Locate the cell with the specified text and output its (X, Y) center coordinate. 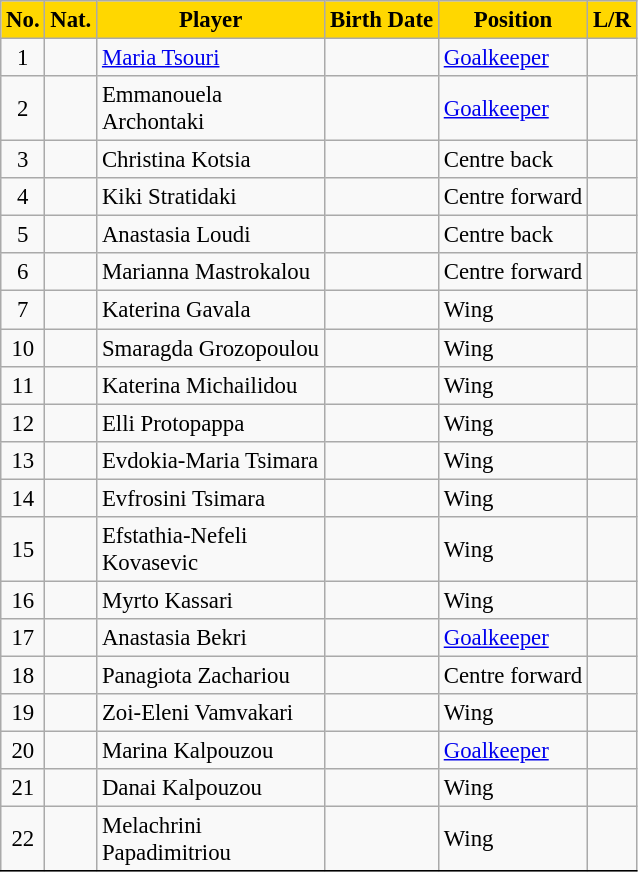
Zoi-Eleni Vamvakari (211, 713)
Katerina Michailidou (211, 385)
1 (23, 58)
6 (23, 273)
18 (23, 675)
Efstathia-Nefeli Kovasevic (211, 550)
L/R (612, 20)
Emmanouela Archontaki (211, 108)
2 (23, 108)
12 (23, 423)
Birth Date (382, 20)
Position (512, 20)
Katerina Gavala (211, 310)
Kiki Stratidaki (211, 197)
Panagiota Zachariou (211, 675)
Melachrini Papadimitriou (211, 840)
Player (211, 20)
19 (23, 713)
No. (23, 20)
Evdokia-Maria Tsimara (211, 460)
Elli Protopappa (211, 423)
Danai Kalpouzou (211, 788)
21 (23, 788)
Myrto Kassari (211, 600)
10 (23, 348)
Anastasia Bekri (211, 638)
15 (23, 550)
Christina Kotsia (211, 160)
20 (23, 751)
14 (23, 498)
7 (23, 310)
4 (23, 197)
Smaragda Grozopoulou (211, 348)
22 (23, 840)
Nat. (71, 20)
Maria Tsouri (211, 58)
Evfrosini Tsimara (211, 498)
17 (23, 638)
11 (23, 385)
Marina Kalpouzou (211, 751)
16 (23, 600)
Marianna Mastrokalou (211, 273)
13 (23, 460)
3 (23, 160)
Anastasia Loudi (211, 235)
5 (23, 235)
